Return [X, Y] of the center of cell containing provided text 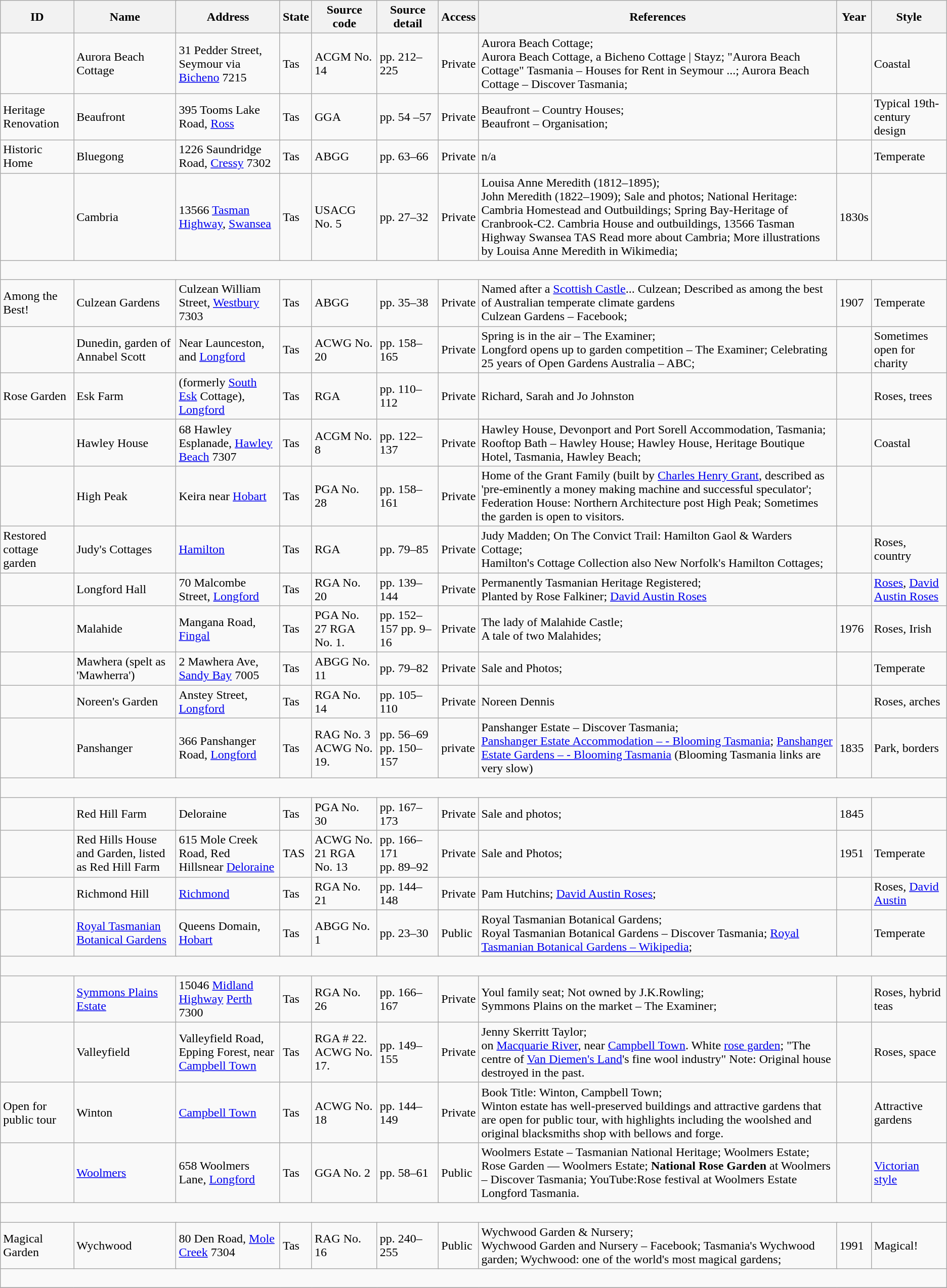
Roses, arches [909, 702]
Historic Home [37, 157]
High Peak [125, 496]
pp. 23–30 [408, 933]
Roses, country [909, 549]
1951 [854, 854]
private [458, 748]
Roses, David Austin [909, 893]
Mangana Road, Fingal [228, 629]
USACG No. 5 [344, 216]
Hawley House [125, 442]
GGA [344, 117]
Bluegong [125, 157]
Hamilton [228, 549]
1830s [854, 216]
pp. 56–69 pp. 150–157 [408, 748]
pp. 79–82 [408, 669]
Panshanger [125, 748]
TAS [295, 854]
ACWG No. 18 [344, 1113]
1907 [854, 303]
Source code [344, 17]
Open for public tour [37, 1113]
2 Mawhera Ave, Sandy Bay 7005 [228, 669]
RGA No. 21 [344, 893]
Cambria [125, 216]
Valleyfield Road, Epping Forest, near Campbell Town [228, 1052]
Richmond Hill [125, 893]
Roses, trees [909, 396]
pp. 212–225 [408, 64]
15046 Midland Highway Perth 7300 [228, 999]
PGA No. 30 [344, 814]
Royal Tasmanian Botanical Gardens [125, 933]
RGA No. 20 [344, 589]
Style [909, 17]
Woolmers [125, 1172]
Noreen's Garden [125, 702]
Access [458, 17]
Youl family seat; Not owned by J.K.Rowling;Symmons Plains on the market – The Examiner; [658, 999]
Keira near Hobart [228, 496]
pp. 35–38 [408, 303]
RGA # 22. ACWG No. 17. [344, 1052]
Red Hills House and Garden, listed as Red Hill Farm [125, 854]
Malahide [125, 629]
ACWG No. 20 [344, 349]
Richard, Sarah and Jo Johnston [658, 396]
The lady of Malahide Castle;A tale of two Malahides; [658, 629]
Beaufront [125, 117]
GGA No. 2 [344, 1172]
Mawhera (spelt as 'Mawherra') [125, 669]
ACGM No. 14 [344, 64]
pp. 166–167 [408, 999]
Sale and photos; [658, 814]
pp. 149–155 [408, 1052]
Victorian style [909, 1172]
Judy Madden; On The Convict Trail: Hamilton Gaol & Warders Cottage;Hamilton's Cottage Collection also New Norfolk's Hamilton Cottages; [658, 549]
pp. 166–171 pp. 89–92 [408, 854]
ACGM No. 8 [344, 442]
Named after a Scottish Castle... Culzean; Described as among the best of Australian temperate climate gardensCulzean Gardens – Facebook; [658, 303]
Richmond [228, 893]
Valleyfield [125, 1052]
1845 [854, 814]
pp. 167–173 [408, 814]
Heritage Renovation [37, 117]
Symmons Plains Estate [125, 999]
pp. 122–137 [408, 442]
Anstey Street, Longford [228, 702]
pp. 152–157 pp. 9–16 [408, 629]
Magical Garden [37, 1245]
pp. 158–165 [408, 349]
Spring is in the air – The Examiner;Longford opens up to garden competition – The Examiner; Celebrating 25 years of Open Gardens Australia – ABC; [658, 349]
Rose Garden [37, 396]
pp. 54 –57 [408, 117]
Wychwood [125, 1245]
395 Tooms Lake Road, Ross [228, 117]
1835 [854, 748]
31 Pedder Street, Seymour via Bicheno 7215 [228, 64]
RGA No. 26 [344, 999]
pp. 63–66 [408, 157]
pp. 144–148 [408, 893]
pp. 105–110 [408, 702]
State [295, 17]
Dunedin, garden of Annabel Scott [125, 349]
1976 [854, 629]
Near Launceston, and Longford [228, 349]
Park, borders [909, 748]
Restored cottage garden [37, 549]
Magical! [909, 1245]
Source detail [408, 17]
366 Panshanger Road, Longford [228, 748]
pp. 79–85 [408, 549]
n/a [658, 157]
Sometimes open for charity [909, 349]
RGA No. 14 [344, 702]
68 Hawley Esplanade, Hawley Beach 7307 [228, 442]
Noreen Dennis [658, 702]
Attractive gardens [909, 1113]
PGA No. 27 RGA No. 1. [344, 629]
Roses, space [909, 1052]
RAG No. 16 [344, 1245]
Esk Farm [125, 396]
pp. 158–161 [408, 496]
Culzean William Street, Westbury 7303 [228, 303]
13566 Tasman Highway, Swansea [228, 216]
Wychwood Garden & Nursery;Wychwood Garden and Nursery – Facebook; Tasmania's Wychwood garden; Wychwood: one of the world's most magical gardens; [658, 1245]
pp. 240–255 [408, 1245]
Roses, David Austin Roses [909, 589]
Beaufront – Country Houses;Beaufront – Organisation; [658, 117]
References [658, 17]
658 Woolmers Lane, Longford [228, 1172]
Deloraine [228, 814]
Royal Tasmanian Botanical Gardens;Royal Tasmanian Botanical Gardens – Discover Tasmania; Royal Tasmanian Botanical Gardens – Wikipedia; [658, 933]
Address [228, 17]
615 Mole Creek Road, Red Hillsnear Deloraine [228, 854]
Aurora Beach Cottage [125, 64]
ACWG No. 21 RGA No. 13 [344, 854]
Roses, Irish [909, 629]
80 Den Road, Mole Creek 7304 [228, 1245]
PGA No. 28 [344, 496]
pp. 27–32 [408, 216]
ABGG No. 11 [344, 669]
70 Malcombe Street, Longford [228, 589]
ID [37, 17]
Culzean Gardens [125, 303]
ABGG No. 1 [344, 933]
1991 [854, 1245]
pp. 139–144 [408, 589]
Among the Best! [37, 303]
Longford Hall [125, 589]
RAG No. 3 ACWG No. 19. [344, 748]
pp. 144–149 [408, 1113]
Pam Hutchins; David Austin Roses; [658, 893]
Year [854, 17]
Winton [125, 1113]
pp. 58–61 [408, 1172]
Roses, hybrid teas [909, 999]
Judy's Cottages [125, 549]
Permanently Tasmanian Heritage Registered;Planted by Rose Falkiner; David Austin Roses [658, 589]
(formerly South Esk Cottage), Longford [228, 396]
Red Hill Farm [125, 814]
pp. 110–112 [408, 396]
Typical 19th-century design [909, 117]
1226 Saundridge Road, Cressy 7302 [228, 157]
Campbell Town [228, 1113]
Queens Domain, Hobart [228, 933]
Name [125, 17]
